For the text-containing cell, return its midpoint in (x, y) coordinate format. 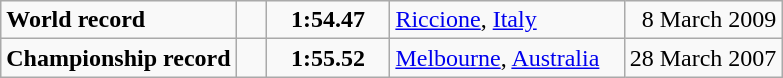
8 March 2009 (703, 20)
1:54.47 (328, 20)
28 March 2007 (703, 58)
Melbourne, Australia (507, 58)
Riccione, Italy (507, 20)
Championship record (118, 58)
1:55.52 (328, 58)
World record (118, 20)
